Output the [x, y] coordinate of the center of the cell containing the given text.  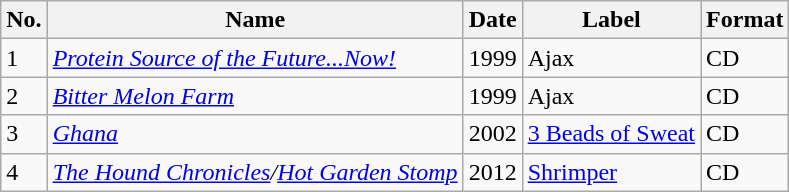
3 [24, 134]
4 [24, 172]
Shrimper [611, 172]
Format [745, 20]
The Hound Chronicles/Hot Garden Stomp [255, 172]
1 [24, 58]
3 Beads of Sweat [611, 134]
Bitter Melon Farm [255, 96]
Date [492, 20]
Name [255, 20]
2 [24, 96]
Ghana [255, 134]
2012 [492, 172]
Protein Source of the Future...Now! [255, 58]
No. [24, 20]
2002 [492, 134]
Label [611, 20]
